From the cell containing the given text, extract its center point as [x, y] coordinate. 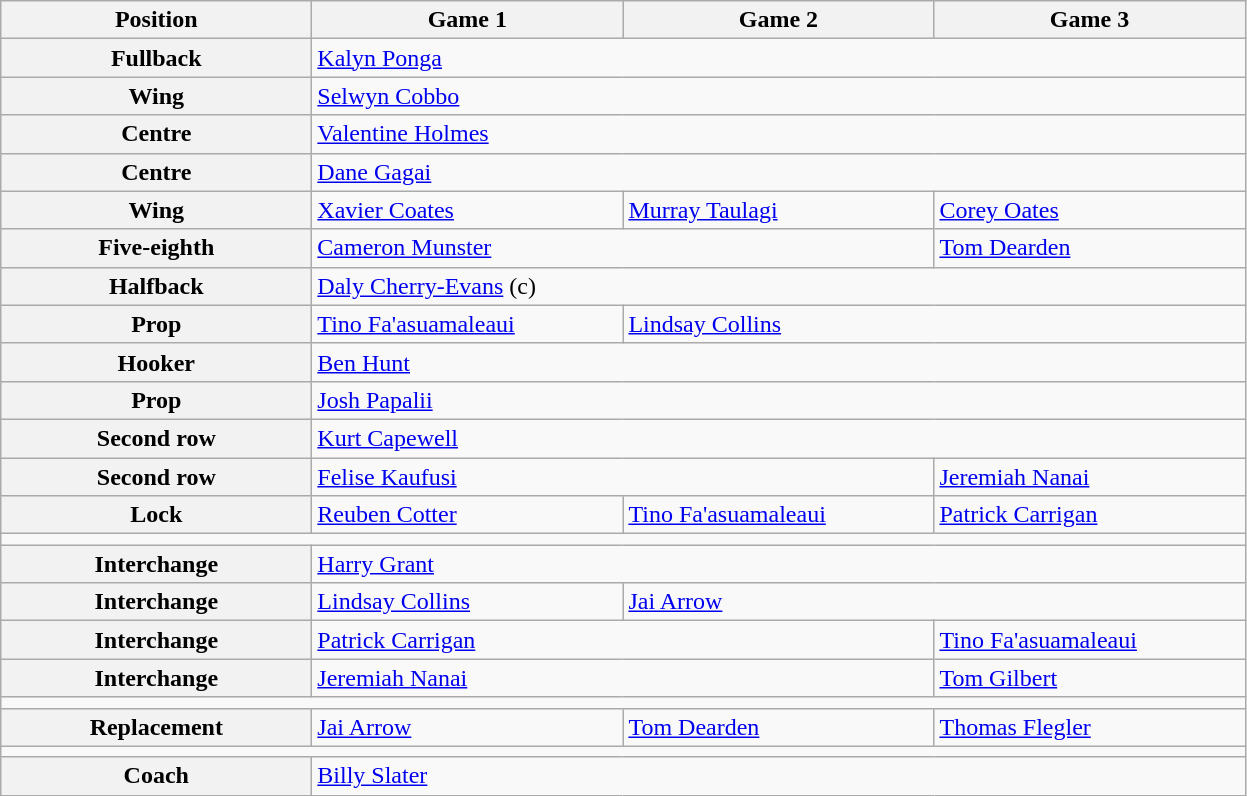
Five-eighth [156, 248]
Kurt Capewell [778, 438]
Valentine Holmes [778, 134]
Josh Papalii [778, 400]
Kalyn Ponga [778, 58]
Felise Kaufusi [623, 477]
Ben Hunt [778, 362]
Xavier Coates [468, 210]
Position [156, 20]
Game 2 [778, 20]
Cameron Munster [623, 248]
Harry Grant [778, 564]
Game 3 [1090, 20]
Replacement [156, 727]
Murray Taulagi [778, 210]
Tom Gilbert [1090, 678]
Selwyn Cobbo [778, 96]
Billy Slater [778, 776]
Dane Gagai [778, 172]
Fullback [156, 58]
Game 1 [468, 20]
Thomas Flegler [1090, 727]
Lock [156, 515]
Halfback [156, 286]
Hooker [156, 362]
Reuben Cotter [468, 515]
Daly Cherry-Evans (c) [778, 286]
Coach [156, 776]
Corey Oates [1090, 210]
